Capture the cell that displays the provided text and extract its [x, y] central coordinate. 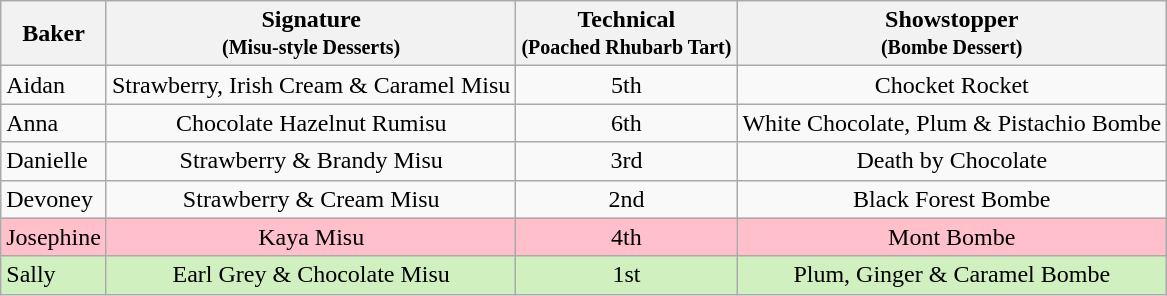
2nd [626, 199]
Mont Bombe [952, 237]
Anna [54, 123]
Devoney [54, 199]
Sally [54, 275]
Technical(Poached Rhubarb Tart) [626, 34]
Chocolate Hazelnut Rumisu [310, 123]
Strawberry & Brandy Misu [310, 161]
Plum, Ginger & Caramel Bombe [952, 275]
Earl Grey & Chocolate Misu [310, 275]
Strawberry & Cream Misu [310, 199]
1st [626, 275]
5th [626, 85]
Signature(Misu-style Desserts) [310, 34]
Black Forest Bombe [952, 199]
Baker [54, 34]
Aidan [54, 85]
Josephine [54, 237]
3rd [626, 161]
4th [626, 237]
Chocket Rocket [952, 85]
Danielle [54, 161]
White Chocolate, Plum & Pistachio Bombe [952, 123]
Kaya Misu [310, 237]
Strawberry, Irish Cream & Caramel Misu [310, 85]
Showstopper(Bombe Dessert) [952, 34]
6th [626, 123]
Death by Chocolate [952, 161]
